From the cell containing the given text, extract its center point as [X, Y] coordinate. 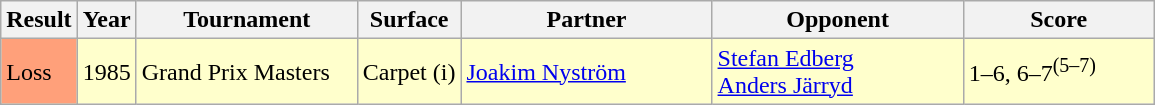
Opponent [838, 20]
Surface [409, 20]
Year [106, 20]
Grand Prix Masters [246, 72]
1985 [106, 72]
Carpet (i) [409, 72]
Tournament [246, 20]
Joakim Nyström [586, 72]
Result [39, 20]
Stefan Edberg Anders Järryd [838, 72]
1–6, 6–7(5–7) [1058, 72]
Score [1058, 20]
Loss [39, 72]
Partner [586, 20]
